Search for the cell housing the specified text and yield its [X, Y] center coordinate. 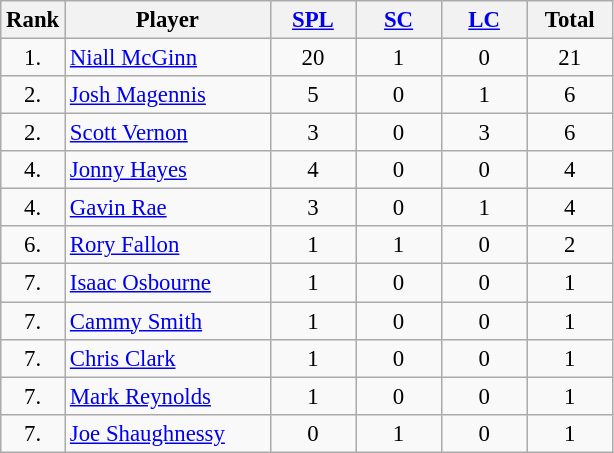
Rank [33, 20]
Jonny Hayes [168, 170]
Chris Clark [168, 358]
Cammy Smith [168, 321]
Isaac Osbourne [168, 283]
20 [313, 58]
1. [33, 58]
Joe Shaughnessy [168, 433]
Total [570, 20]
6. [33, 245]
5 [313, 95]
Gavin Rae [168, 208]
SC [399, 20]
LC [484, 20]
21 [570, 58]
Josh Magennis [168, 95]
SPL [313, 20]
2 [570, 245]
Scott Vernon [168, 133]
Mark Reynolds [168, 396]
Niall McGinn [168, 58]
Rory Fallon [168, 245]
Player [168, 20]
